Provide the [x, y] coordinate of the cell's center where the given text is located.  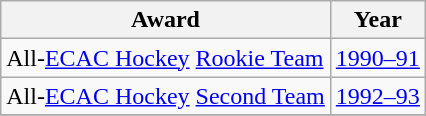
Year [378, 20]
All-ECAC Hockey Rookie Team [166, 58]
1992–93 [378, 96]
1990–91 [378, 58]
Award [166, 20]
All-ECAC Hockey Second Team [166, 96]
